Provide the (x, y) coordinate of the cell's center where the given text is located.  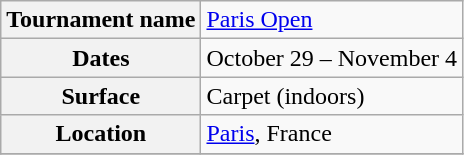
Tournament name (101, 20)
Location (101, 134)
Paris, France (332, 134)
October 29 – November 4 (332, 58)
Dates (101, 58)
Carpet (indoors) (332, 96)
Paris Open (332, 20)
Surface (101, 96)
